From the cell containing the given text, extract its center point as (x, y) coordinate. 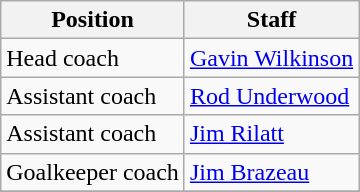
Gavin Wilkinson (271, 58)
Goalkeeper coach (93, 172)
Jim Rilatt (271, 134)
Staff (271, 20)
Rod Underwood (271, 96)
Position (93, 20)
Head coach (93, 58)
Jim Brazeau (271, 172)
